Return [x, y] of the center of cell containing provided text 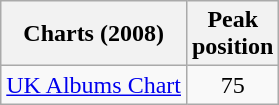
75 [232, 85]
Charts (2008) [94, 34]
UK Albums Chart [94, 85]
Peakposition [232, 34]
